Extract the [x, y] coordinate from the center of the cell holding the provided text.  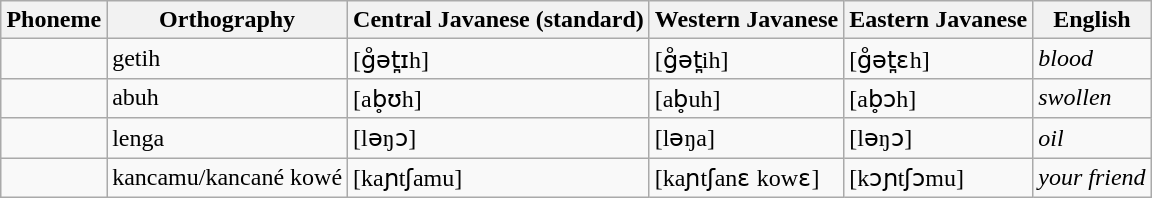
Eastern Javanese [938, 20]
Western Javanese [746, 20]
Phoneme [54, 20]
[g̊ət̪ɛh] [938, 59]
[ab̥ɔh] [938, 98]
swollen [1092, 98]
[ləŋa] [746, 138]
[kɔɲtʃɔmu] [938, 178]
[g̊ət̪ɪh] [499, 59]
kancamu/kancané kowé [228, 178]
abuh [228, 98]
[kaɲtʃanɛ kowɛ] [746, 178]
oil [1092, 138]
your friend [1092, 178]
Central Javanese (standard) [499, 20]
[ab̥ʊh] [499, 98]
lenga [228, 138]
[g̊ət̪ih] [746, 59]
[ab̥uh] [746, 98]
[kaɲtʃamu] [499, 178]
getih [228, 59]
English [1092, 20]
Orthography [228, 20]
blood [1092, 59]
